Output the (X, Y) coordinate of the center of the cell containing the given text.  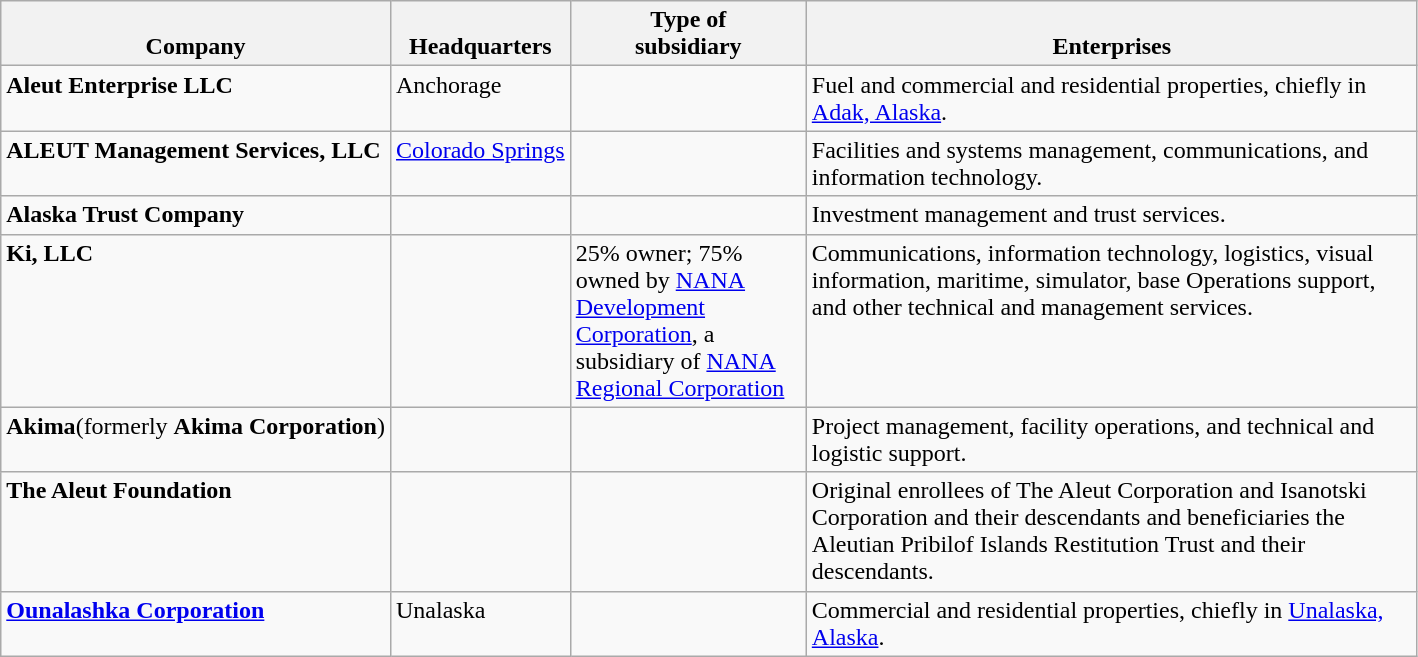
Akima(formerly Akima Corporation) (196, 440)
Anchorage (480, 98)
Commercial and residential properties, chiefly in Unalaska, Alaska. (1112, 624)
The Aleut Foundation (196, 532)
Colorado Springs (480, 164)
Company (196, 34)
Headquarters (480, 34)
Enterprises (1112, 34)
Alaska Trust Company (196, 215)
Fuel and commercial and residential properties, chiefly in Adak, Alaska. (1112, 98)
Unalaska (480, 624)
Project management, facility operations, and technical and logistic support. (1112, 440)
Ounalashka Corporation (196, 624)
25% owner; 75% owned by NANA Development Corporation, a subsidiary of NANA Regional Corporation (688, 320)
Aleut Enterprise LLC (196, 98)
Type ofsubsidiary (688, 34)
ALEUT Management Services, LLC (196, 164)
Facilities and systems management, communications, and information technology. (1112, 164)
Investment management and trust services. (1112, 215)
Ki, LLC (196, 320)
